Detect which cell encompasses the target text, then output its (x, y) center coordinate. 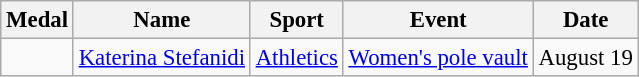
Date (586, 20)
Medal (38, 20)
Event (438, 20)
Women's pole vault (438, 58)
Athletics (296, 58)
August 19 (586, 58)
Katerina Stefanidi (162, 58)
Sport (296, 20)
Name (162, 20)
